For the text-containing cell, return its midpoint in (x, y) coordinate format. 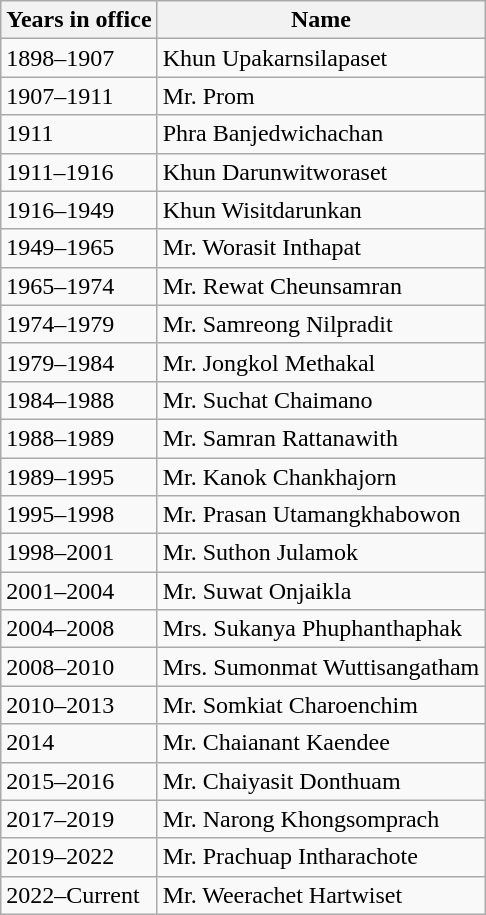
1974–1979 (79, 324)
Khun Upakarnsilapaset (321, 58)
1911 (79, 134)
Mr. Somkiat Charoenchim (321, 705)
2019–2022 (79, 857)
Mr. Samreong Nilpradit (321, 324)
Mr. Prachuap Intharachote (321, 857)
Mr. Chaianant Kaendee (321, 743)
Mr. Jongkol Methakal (321, 362)
1979–1984 (79, 362)
2008–2010 (79, 667)
Mr. Narong Khongsomprach (321, 819)
Mr. Chaiyasit Donthuam (321, 781)
Name (321, 20)
1916–1949 (79, 210)
2010–2013 (79, 705)
1998–2001 (79, 553)
2001–2004 (79, 591)
Mr. Kanok Chankhajorn (321, 477)
Mr. Suchat Chaimano (321, 400)
1898–1907 (79, 58)
1995–1998 (79, 515)
Mr. Worasit Inthapat (321, 248)
2022–Current (79, 895)
Khun Wisitdarunkan (321, 210)
1984–1988 (79, 400)
Mr. Suwat Onjaikla (321, 591)
Mrs. Sumonmat Wuttisangatham (321, 667)
1989–1995 (79, 477)
1949–1965 (79, 248)
Khun Darunwitworaset (321, 172)
Mrs. Sukanya Phuphanthaphak (321, 629)
1907–1911 (79, 96)
Years in office (79, 20)
2014 (79, 743)
2017–2019 (79, 819)
Mr. Prom (321, 96)
1911–1916 (79, 172)
Mr. Suthon Julamok (321, 553)
Mr. Rewat Cheunsamran (321, 286)
Mr. Weerachet Hartwiset (321, 895)
Phra Banjedwichachan (321, 134)
Mr. Prasan Utamangkhabowon (321, 515)
Mr. Samran Rattanawith (321, 438)
2004–2008 (79, 629)
1965–1974 (79, 286)
1988–1989 (79, 438)
2015–2016 (79, 781)
